Capture the cell that displays the provided text and extract its [X, Y] central coordinate. 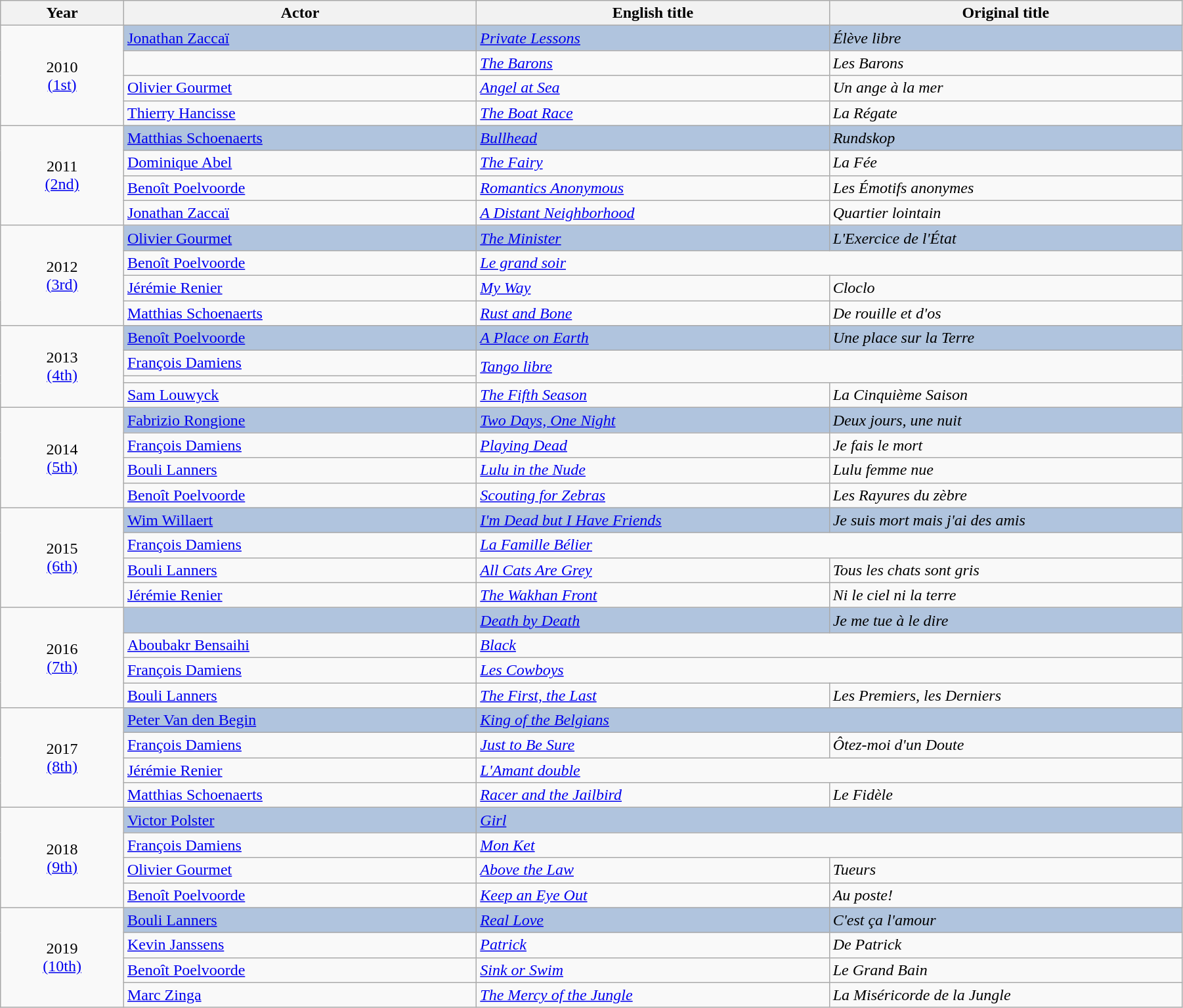
Je fais le mort [1006, 445]
Au poste! [1006, 895]
The Fairy [653, 163]
Keep an Eye Out [653, 895]
Les Cowboys [830, 670]
Death by Death [653, 620]
Élève libre [1006, 38]
The Boat Race [653, 113]
The First, the Last [653, 695]
Je suis mort mais j'ai des amis [1006, 520]
Sink or Swim [653, 970]
Tango libre [830, 366]
Un ange à la mer [1006, 88]
Actor [299, 13]
Black [830, 645]
The Minister [653, 238]
2018(9th) [62, 858]
I'm Dead but I Have Friends [653, 520]
C'est ça l'amour [1006, 920]
La Régate [1006, 113]
Une place sur la Terre [1006, 338]
Ni le ciel ni la terre [1006, 595]
2012(3rd) [62, 275]
Les Barons [1006, 63]
Le Grand Bain [1006, 970]
2013(4th) [62, 366]
2014(5th) [62, 458]
Je me tue à le dire [1006, 620]
Private Lessons [653, 38]
Fabrizio Rongione [299, 420]
King of the Belgians [830, 720]
Year [62, 13]
L'Exercice de l'État [1006, 238]
Bullhead [653, 138]
All Cats Are Grey [653, 570]
Just to Be Sure [653, 745]
La Cinquième Saison [1006, 395]
A Place on Earth [653, 338]
Cloclo [1006, 288]
The Wakhan Front [653, 595]
Le Fidèle [1006, 795]
La Famille Bélier [830, 545]
2011(2nd) [62, 175]
Thierry Hancisse [299, 113]
The Barons [653, 63]
A Distant Neighborhood [653, 213]
Sam Louwyck [299, 395]
Wim Willaert [299, 520]
Le grand soir [830, 263]
Lulu in the Nude [653, 470]
Original title [1006, 13]
Marc Zinga [299, 995]
The Mercy of the Jungle [653, 995]
Rundskop [1006, 138]
Tous les chats sont gris [1006, 570]
De rouille et d'os [1006, 313]
English title [653, 13]
Quartier lointain [1006, 213]
Deux jours, une nuit [1006, 420]
Romantics Anonymous [653, 188]
Victor Polster [299, 820]
Scouting for Zebras [653, 495]
Angel at Sea [653, 88]
Tueurs [1006, 870]
Two Days, One Night [653, 420]
2019(10th) [62, 957]
Lulu femme nue [1006, 470]
De Patrick [1006, 945]
Ôtez-moi d'un Doute [1006, 745]
Racer and the Jailbird [653, 795]
Les Rayures du zèbre [1006, 495]
Les Premiers, les Derniers [1006, 695]
Real Love [653, 920]
The Fifth Season [653, 395]
Girl [830, 820]
2015(6th) [62, 558]
Dominique Abel [299, 163]
Patrick [653, 945]
La Miséricorde de la Jungle [1006, 995]
Kevin Janssens [299, 945]
Rust and Bone [653, 313]
Les Émotifs anonymes [1006, 188]
Mon Ket [830, 845]
2016(7th) [62, 657]
Peter Van den Begin [299, 720]
La Fée [1006, 163]
My Way [653, 288]
Aboubakr Bensaihi [299, 645]
Playing Dead [653, 445]
2010(1st) [62, 76]
L'Amant double [830, 770]
Above the Law [653, 870]
2017(8th) [62, 758]
